Pinpoint the cell where the given text exists, returning its [x, y] midpoint coordinate. 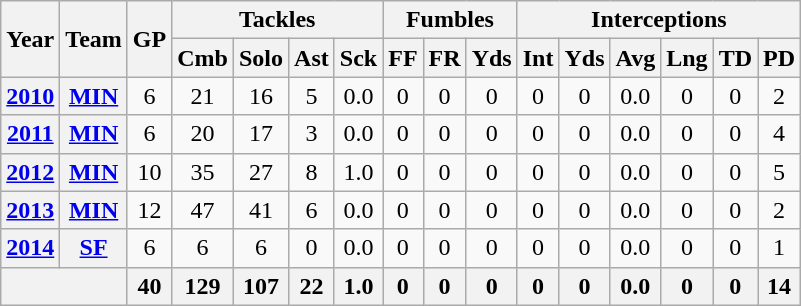
GP [149, 39]
PD [780, 58]
1 [780, 248]
Solo [260, 58]
Avg [636, 58]
10 [149, 172]
Tackles [278, 20]
FR [444, 58]
16 [260, 96]
129 [203, 286]
2011 [30, 134]
40 [149, 286]
20 [203, 134]
107 [260, 286]
47 [203, 210]
Cmb [203, 58]
2013 [30, 210]
27 [260, 172]
8 [312, 172]
12 [149, 210]
Fumbles [450, 20]
35 [203, 172]
Team [94, 39]
2012 [30, 172]
Int [538, 58]
17 [260, 134]
41 [260, 210]
TD [735, 58]
14 [780, 286]
2014 [30, 248]
FF [403, 58]
2010 [30, 96]
Sck [358, 58]
Interceptions [658, 20]
Year [30, 39]
Lng [687, 58]
4 [780, 134]
SF [94, 248]
22 [312, 286]
Ast [312, 58]
3 [312, 134]
21 [203, 96]
